Scan for the cell matching the given text and deliver its (X, Y) coordinate at center. 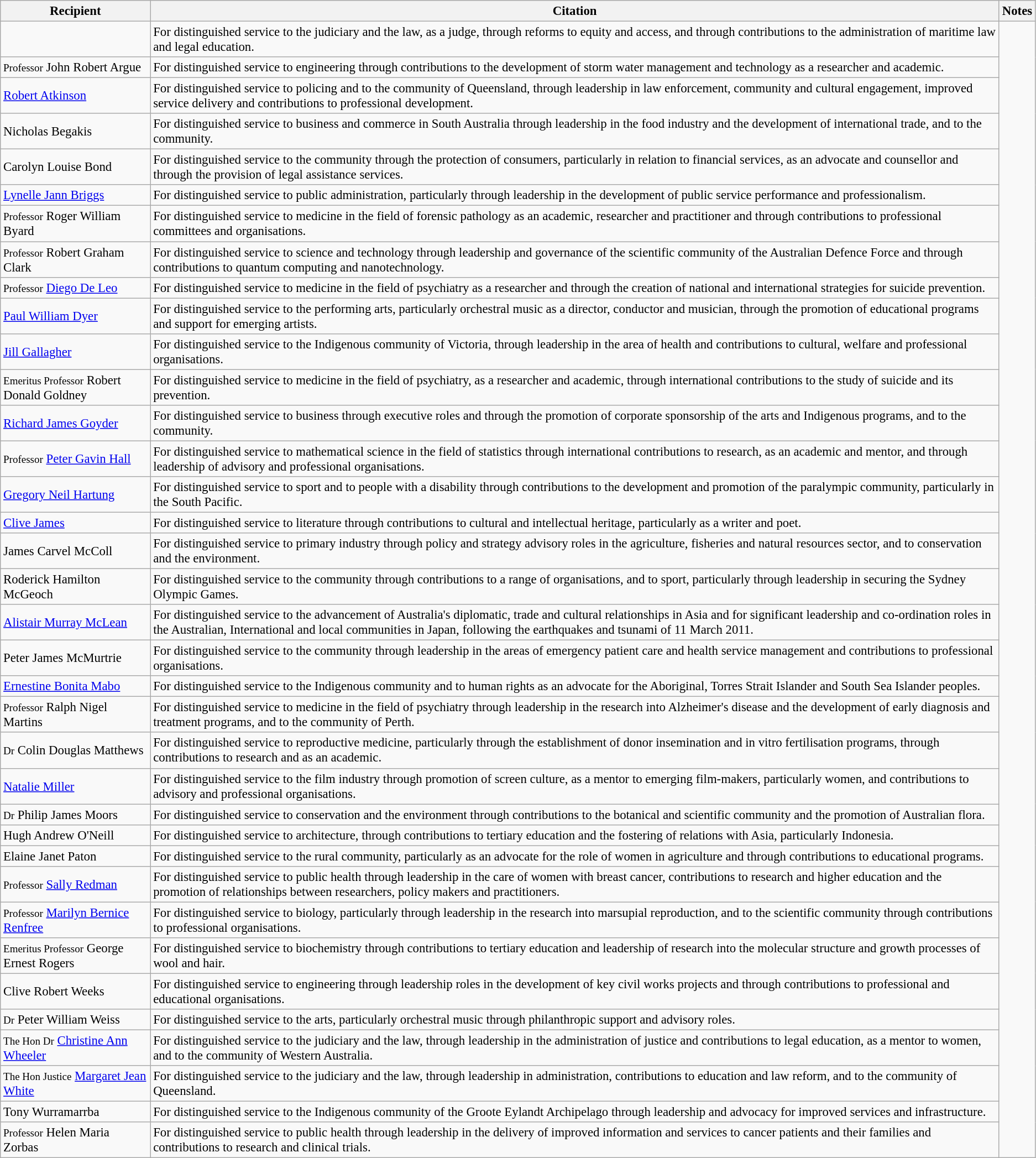
The Hon Dr Christine Ann Wheeler (75, 1049)
Dr Philip James Moors (75, 815)
Professor Ralph Nigel Martins (75, 714)
Professor Robert Graham Clark (75, 260)
Professor Sally Redman (75, 885)
Professor Helen Maria Zorbas (75, 1140)
Clive Robert Weeks (75, 991)
Natalie Miller (75, 786)
Alistair Murray McLean (75, 623)
Recipient (75, 11)
For distinguished service to literature through contributions to cultural and intellectual heritage, particularly as a writer and poet. (575, 523)
Peter James McMurtrie (75, 658)
Robert Atkinson (75, 96)
Carolyn Louise Bond (75, 167)
Emeritus Professor Robert Donald Goldney (75, 387)
James Carvel McColl (75, 551)
Roderick Hamilton McGeoch (75, 587)
Richard James Goyder (75, 424)
Ernestine Bonita Mabo (75, 686)
Notes (1017, 11)
Citation (575, 11)
Dr Colin Douglas Matthews (75, 751)
Professor Peter Gavin Hall (75, 459)
The Hon Justice Margaret Jean White (75, 1084)
Paul William Dyer (75, 316)
Professor Roger William Byard (75, 223)
Dr Peter William Weiss (75, 1020)
Nicholas Begakis (75, 132)
Emeritus Professor George Ernest Rogers (75, 956)
Lynelle Jann Briggs (75, 195)
Professor John Robert Argue (75, 67)
Gregory Neil Hartung (75, 494)
For distinguished service to the arts, particularly orchestral music through philanthropic support and advisory roles. (575, 1020)
Hugh Andrew O'Neill (75, 835)
Professor Diego De Leo (75, 288)
Jill Gallagher (75, 352)
Clive James (75, 523)
Elaine Janet Paton (75, 856)
Tony Wurramarrba (75, 1112)
Professor Marilyn Bernice Renfree (75, 920)
